For the text-containing cell, return its midpoint in [x, y] coordinate format. 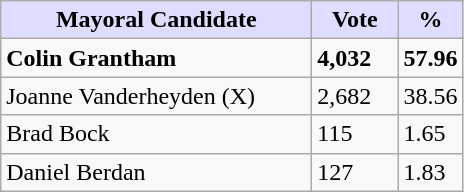
% [430, 20]
Vote [355, 20]
38.56 [430, 96]
115 [355, 134]
Brad Bock [156, 134]
57.96 [430, 58]
2,682 [355, 96]
Mayoral Candidate [156, 20]
Colin Grantham [156, 58]
Joanne Vanderheyden (X) [156, 96]
1.65 [430, 134]
Daniel Berdan [156, 172]
1.83 [430, 172]
127 [355, 172]
4,032 [355, 58]
